Provide the (X, Y) coordinate of the cell's center where the given text is located.  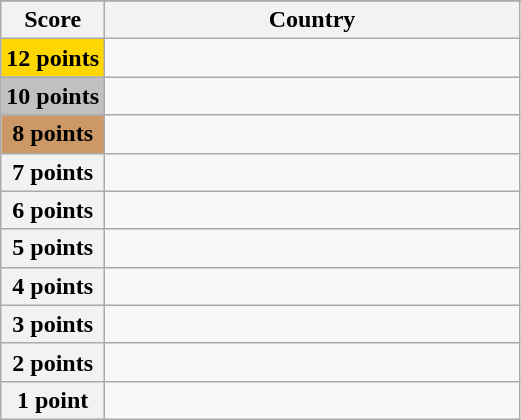
6 points (53, 210)
8 points (53, 134)
Score (53, 20)
2 points (53, 362)
5 points (53, 248)
7 points (53, 172)
10 points (53, 96)
3 points (53, 324)
1 point (53, 400)
12 points (53, 58)
4 points (53, 286)
Country (312, 20)
